From the cell containing the given text, extract its center point as [X, Y] coordinate. 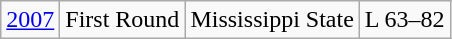
2007 [30, 20]
First Round [122, 20]
L 63–82 [404, 20]
Mississippi State [272, 20]
